From the cell containing the given text, extract its center point as (x, y) coordinate. 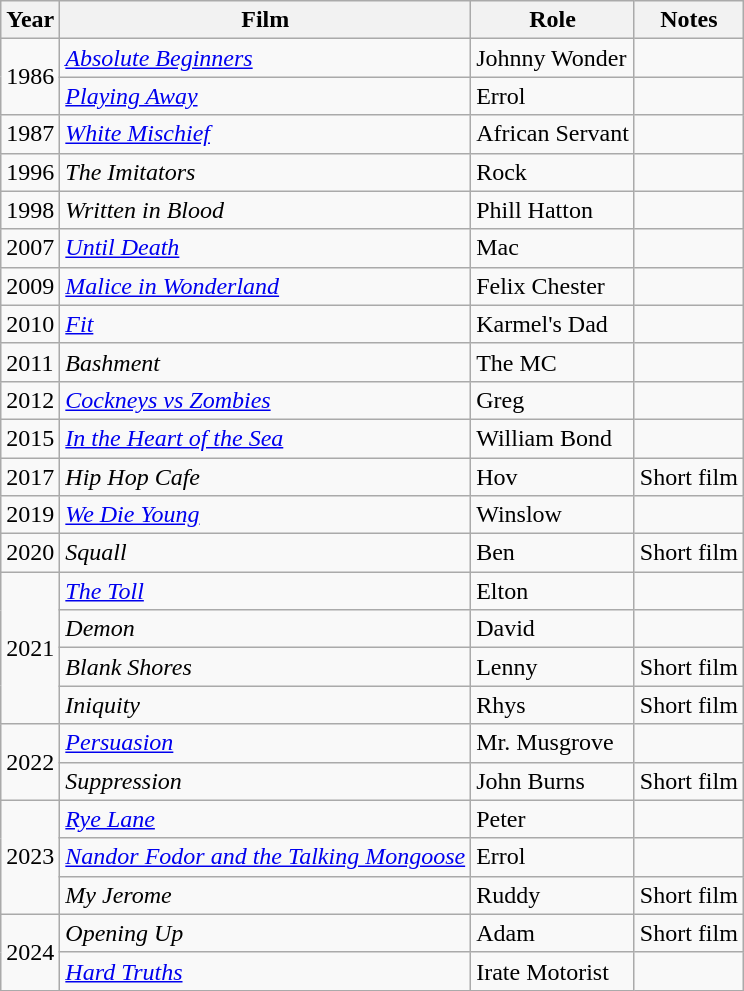
Johnny Wonder (553, 58)
Lenny (553, 667)
2017 (30, 477)
Rye Lane (266, 819)
Until Death (266, 248)
Suppression (266, 781)
Cockneys vs Zombies (266, 400)
The Toll (266, 591)
2015 (30, 438)
Squall (266, 553)
Written in Blood (266, 210)
2011 (30, 362)
Ben (553, 553)
Opening Up (266, 933)
Elton (553, 591)
Phill Hatton (553, 210)
Blank Shores (266, 667)
1996 (30, 172)
David (553, 629)
African Servant (553, 134)
Demon (266, 629)
Role (553, 20)
Mr. Musgrove (553, 743)
White Mischief (266, 134)
1986 (30, 77)
Hov (553, 477)
2024 (30, 952)
Peter (553, 819)
Irate Motorist (553, 971)
Mac (553, 248)
The Imitators (266, 172)
Iniquity (266, 705)
2007 (30, 248)
Felix Chester (553, 286)
2010 (30, 324)
John Burns (553, 781)
Winslow (553, 515)
Nandor Fodor and the Talking Mongoose (266, 857)
2020 (30, 553)
2023 (30, 857)
2019 (30, 515)
Year (30, 20)
Adam (553, 933)
Absolute Beginners (266, 58)
The MC (553, 362)
We Die Young (266, 515)
Hard Truths (266, 971)
Fit (266, 324)
Film (266, 20)
Bashment (266, 362)
Greg (553, 400)
Notes (688, 20)
2022 (30, 762)
1987 (30, 134)
In the Heart of the Sea (266, 438)
2021 (30, 648)
1998 (30, 210)
2009 (30, 286)
Rhys (553, 705)
Ruddy (553, 895)
Malice in Wonderland (266, 286)
2012 (30, 400)
Persuasion (266, 743)
Playing Away (266, 96)
Hip Hop Cafe (266, 477)
Karmel's Dad (553, 324)
Rock (553, 172)
William Bond (553, 438)
My Jerome (266, 895)
